For the text-containing cell, return its midpoint in (x, y) coordinate format. 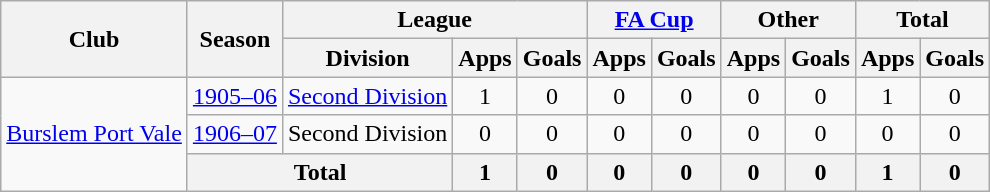
League (434, 20)
Burslem Port Vale (94, 134)
Season (234, 39)
1905–06 (234, 96)
Division (367, 58)
1906–07 (234, 134)
FA Cup (654, 20)
Other (788, 20)
Club (94, 39)
